From the cell containing the given text, extract its center point as (x, y) coordinate. 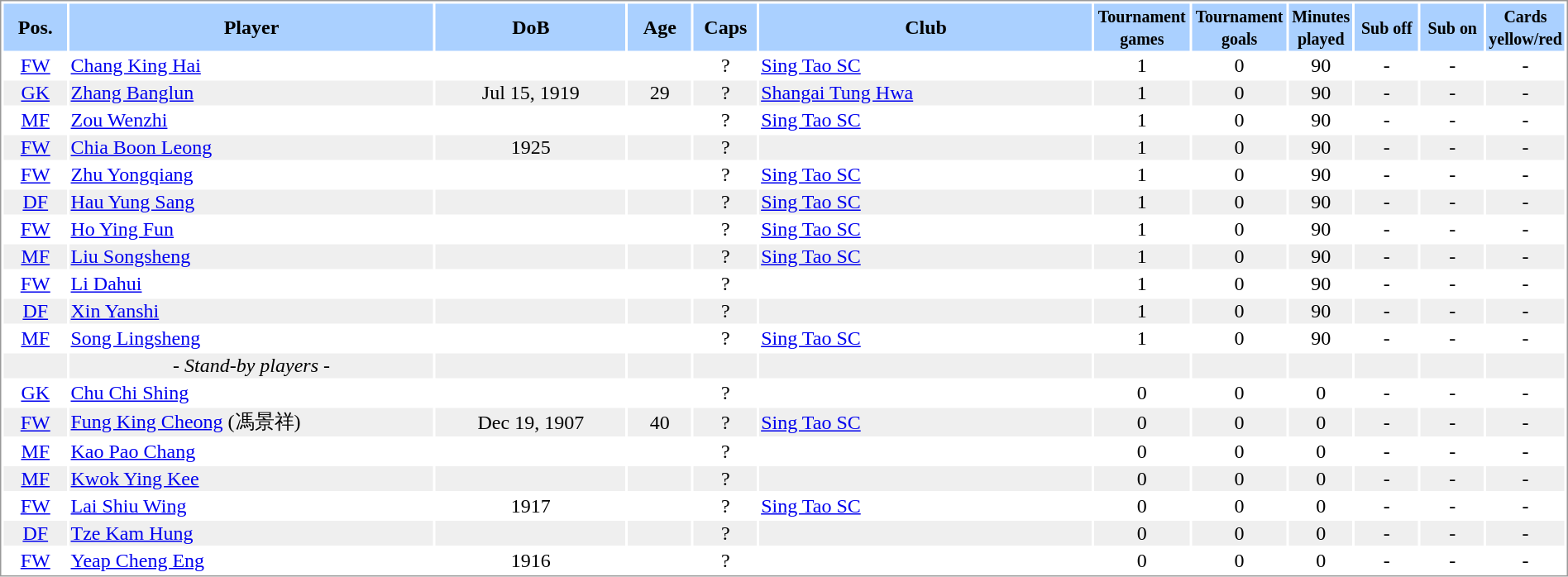
29 (660, 93)
Sub on (1452, 26)
Ho Ying Fun (251, 229)
Hau Yung Sang (251, 203)
Zhu Yongqiang (251, 174)
Club (926, 26)
Jul 15, 1919 (531, 93)
Song Lingsheng (251, 338)
Chu Chi Shing (251, 393)
Lai Shiu Wing (251, 506)
Chia Boon Leong (251, 148)
Zhang Banglun (251, 93)
Fung King Cheong (馮景祥) (251, 422)
Liu Songsheng (251, 257)
Tze Kam Hung (251, 533)
Cardsyellow/red (1526, 26)
40 (660, 422)
Player (251, 26)
Xin Yanshi (251, 312)
Shangai Tung Hwa (926, 93)
Yeap Cheng Eng (251, 560)
- Stand-by players - (251, 366)
Caps (726, 26)
Kwok Ying Kee (251, 479)
Tournamentgames (1141, 26)
1925 (531, 148)
Pos. (35, 26)
Dec 19, 1907 (531, 422)
1916 (531, 560)
Minutesplayed (1322, 26)
Age (660, 26)
Sub off (1386, 26)
1917 (531, 506)
Li Dahui (251, 284)
DoB (531, 26)
Zou Wenzhi (251, 120)
Kao Pao Chang (251, 451)
Tournamentgoals (1239, 26)
Chang King Hai (251, 65)
